From the cell containing the given text, extract its center point as [x, y] coordinate. 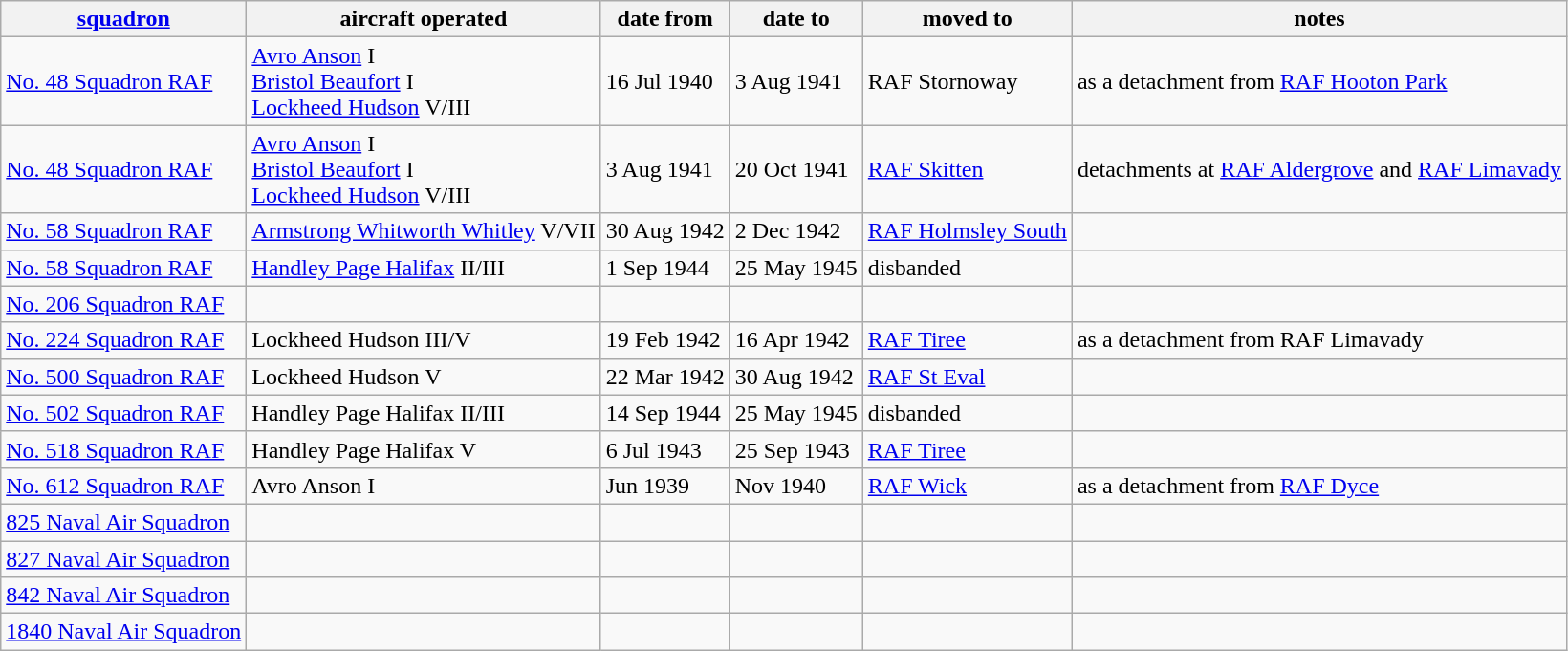
Handley Page Halifax V [424, 449]
aircraft operated [424, 19]
No. 612 Squadron RAF [124, 486]
19 Feb 1942 [665, 340]
date to [795, 19]
as a detachment from RAF Limavady [1319, 340]
RAF Skitten [968, 169]
2 Dec 1942 [795, 231]
No. 224 Squadron RAF [124, 340]
detachments at RAF Aldergrove and RAF Limavady [1319, 169]
Lockheed Hudson III/V [424, 340]
1840 Naval Air Squadron [124, 632]
Lockheed Hudson V [424, 377]
Nov 1940 [795, 486]
No. 206 Squadron RAF [124, 304]
Armstrong Whitworth Whitley V/VII [424, 231]
No. 502 Squadron RAF [124, 413]
842 Naval Air Squadron [124, 596]
No. 500 Squadron RAF [124, 377]
moved to [968, 19]
RAF St Eval [968, 377]
1 Sep 1944 [665, 268]
825 Naval Air Squadron [124, 522]
Avro Anson I [424, 486]
25 Sep 1943 [795, 449]
Jun 1939 [665, 486]
RAF Stornoway [968, 81]
6 Jul 1943 [665, 449]
date from [665, 19]
notes [1319, 19]
RAF Holmsley South [968, 231]
squadron [124, 19]
22 Mar 1942 [665, 377]
16 Jul 1940 [665, 81]
RAF Wick [968, 486]
No. 518 Squadron RAF [124, 449]
827 Naval Air Squadron [124, 559]
14 Sep 1944 [665, 413]
as a detachment from RAF Dyce [1319, 486]
as a detachment from RAF Hooton Park [1319, 81]
20 Oct 1941 [795, 169]
16 Apr 1942 [795, 340]
